Search for the cell housing the specified text and yield its (X, Y) center coordinate. 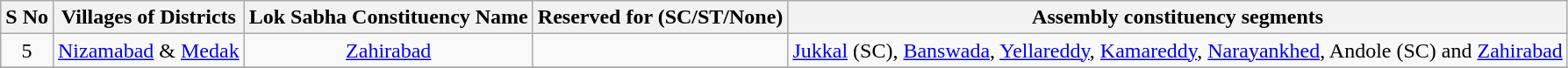
Villages of Districts (148, 17)
Reserved for (SC/ST/None) (660, 17)
Assembly constituency segments (1178, 17)
Zahirabad (388, 51)
Nizamabad & Medak (148, 51)
5 (27, 51)
S No (27, 17)
Lok Sabha Constituency Name (388, 17)
Jukkal (SC), Banswada, Yellareddy, Kamareddy, Narayankhed, Andole (SC) and Zahirabad (1178, 51)
